Locate the cell with the specified text and output its (X, Y) center coordinate. 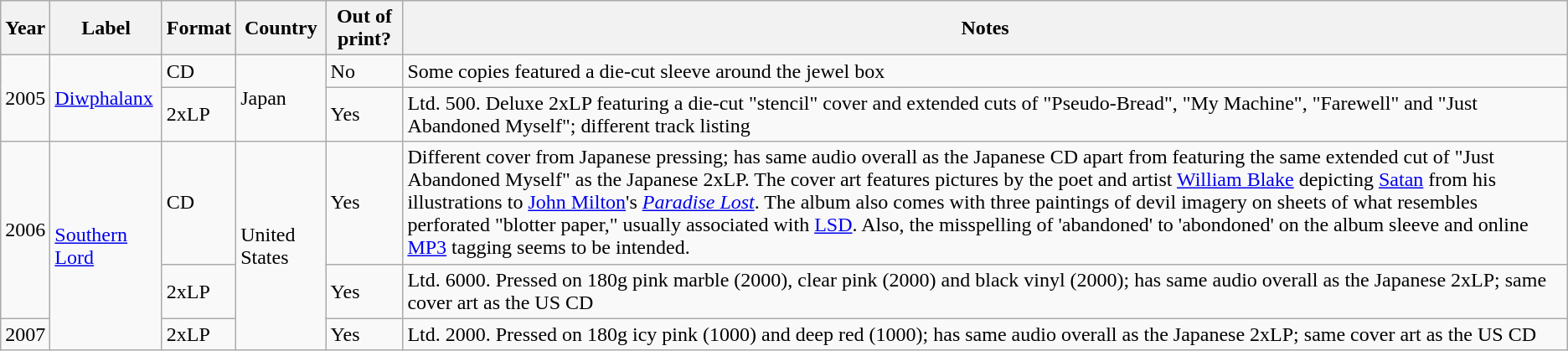
United States (281, 246)
Country (281, 28)
Japan (281, 99)
2007 (25, 334)
2006 (25, 230)
Ltd. 2000. Pressed on 180g icy pink (1000) and deep red (1000); has same audio overall as the Japanese 2xLP; same cover art as the US CD (985, 334)
Year (25, 28)
Out of print? (364, 28)
Some copies featured a die-cut sleeve around the jewel box (985, 71)
Diwphalanx (106, 99)
Southern Lord (106, 246)
Format (199, 28)
2005 (25, 99)
No (364, 71)
Notes (985, 28)
Label (106, 28)
